Pinpoint the cell where the given text exists, returning its [x, y] midpoint coordinate. 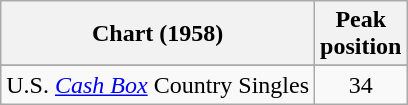
34 [361, 85]
Chart (1958) [158, 34]
U.S. Cash Box Country Singles [158, 85]
Peakposition [361, 34]
